Identify which cell holds the provided text, then report its [X, Y] central coordinate. 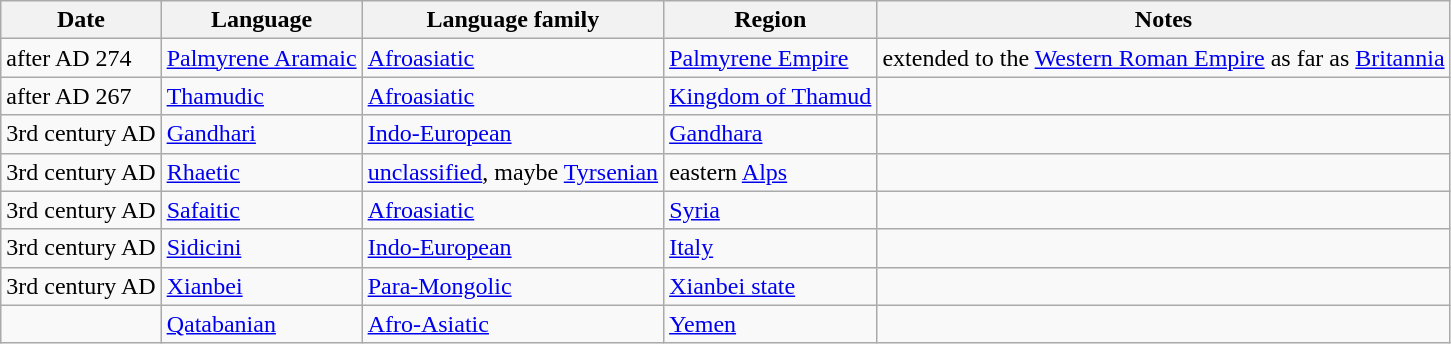
Sidicini [262, 248]
Qatabanian [262, 324]
unclassified, maybe Tyrsenian [513, 172]
eastern Alps [770, 172]
Thamudic [262, 96]
Language family [513, 20]
Xianbei [262, 286]
after AD 274 [81, 58]
Afro-Asiatic [513, 324]
Date [81, 20]
Notes [1164, 20]
Italy [770, 248]
Syria [770, 210]
extended to the Western Roman Empire as far as Britannia [1164, 58]
Para-Mongolic [513, 286]
Gandhara [770, 134]
Kingdom of Thamud [770, 96]
Region [770, 20]
Gandhari [262, 134]
after AD 267 [81, 96]
Palmyrene Empire [770, 58]
Xianbei state [770, 286]
Rhaetic [262, 172]
Safaitic [262, 210]
Language [262, 20]
Palmyrene Aramaic [262, 58]
Yemen [770, 324]
